Provide the (x, y) coordinate of the cell's center where the given text is located.  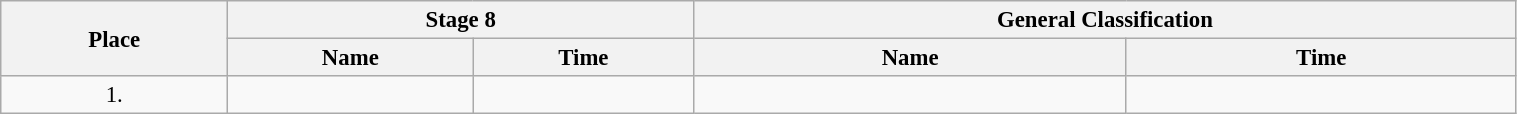
1. (114, 95)
General Classification (1105, 20)
Stage 8 (461, 20)
Place (114, 38)
